Locate the cell with the specified text and output its (x, y) center coordinate. 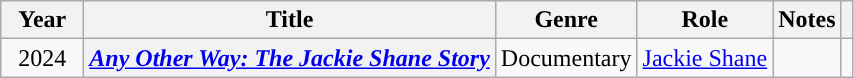
Any Other Way: The Jackie Shane Story (290, 58)
Genre (566, 20)
Documentary (566, 58)
Notes (807, 20)
2024 (42, 58)
Title (290, 20)
Year (42, 20)
Role (705, 20)
Jackie Shane (705, 58)
